Capture the cell that displays the provided text and extract its [X, Y] central coordinate. 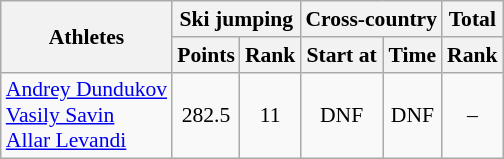
11 [270, 116]
Points [206, 55]
Total [472, 19]
282.5 [206, 116]
– [472, 116]
Ski jumping [236, 19]
Time [412, 55]
Athletes [86, 36]
Cross-country [371, 19]
Andrey DundukovVasily SavinAllar Levandi [86, 116]
Start at [341, 55]
